Identify which cell holds the provided text, then report its [x, y] central coordinate. 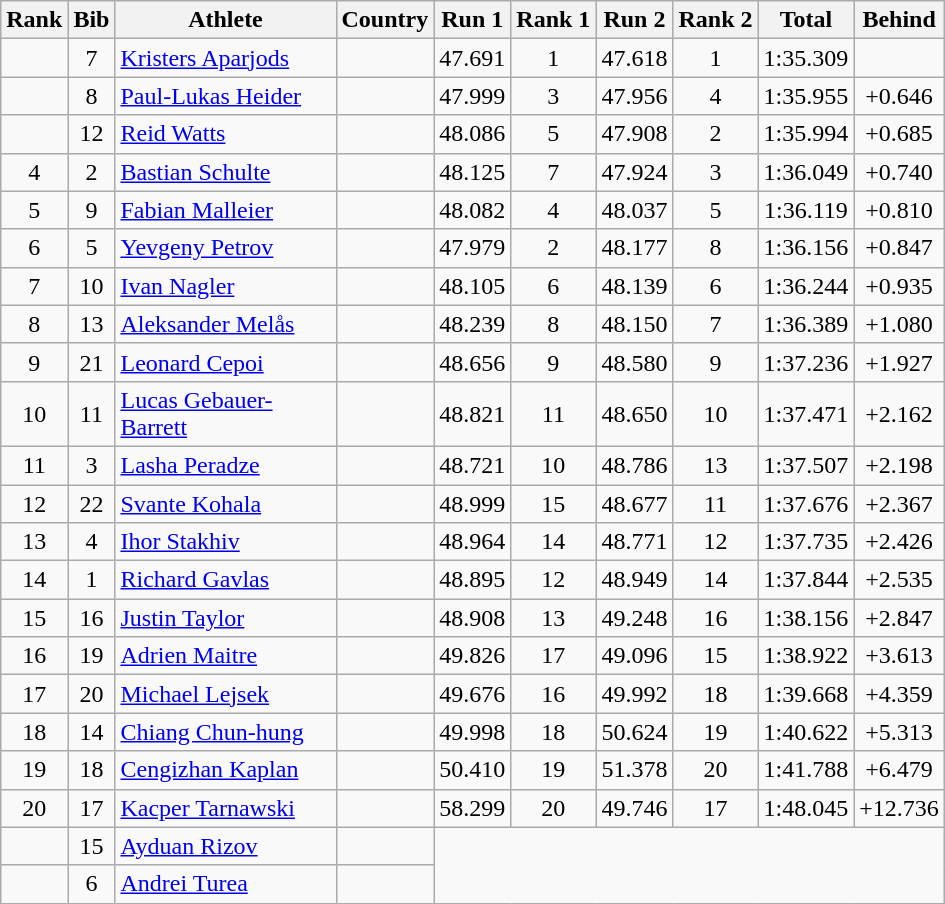
Behind [900, 20]
Ihor Stakhiv [226, 542]
48.177 [634, 248]
Fabian Malleier [226, 210]
47.999 [472, 96]
+2.367 [900, 503]
48.771 [634, 542]
+12.736 [900, 808]
+2.162 [900, 414]
+5.313 [900, 732]
Rank 2 [716, 20]
Reid Watts [226, 134]
Chiang Chun-hung [226, 732]
Athlete [226, 20]
+2.198 [900, 465]
1:41.788 [806, 770]
1:38.156 [806, 618]
Yevgeny Petrov [226, 248]
Rank 1 [554, 20]
Michael Lejsek [226, 694]
+2.847 [900, 618]
Bastian Schulte [226, 172]
Lucas Gebauer-Barrett [226, 414]
48.086 [472, 134]
Kristers Aparjods [226, 58]
49.096 [634, 656]
48.656 [472, 362]
1:35.955 [806, 96]
1:37.236 [806, 362]
Leonard Cepoi [226, 362]
51.378 [634, 770]
48.949 [634, 580]
47.618 [634, 58]
49.826 [472, 656]
22 [92, 503]
Total [806, 20]
48.082 [472, 210]
58.299 [472, 808]
1:39.668 [806, 694]
Cengizhan Kaplan [226, 770]
Justin Taylor [226, 618]
1:37.676 [806, 503]
48.999 [472, 503]
Lasha Peradze [226, 465]
1:35.309 [806, 58]
+3.613 [900, 656]
+1.080 [900, 324]
+2.426 [900, 542]
47.908 [634, 134]
Run 1 [472, 20]
Bib [92, 20]
+0.646 [900, 96]
Ivan Nagler [226, 286]
21 [92, 362]
48.125 [472, 172]
Aleksander Melås [226, 324]
1:35.994 [806, 134]
48.580 [634, 362]
1:36.119 [806, 210]
49.998 [472, 732]
+4.359 [900, 694]
1:37.507 [806, 465]
1:37.844 [806, 580]
Country [385, 20]
+1.927 [900, 362]
48.895 [472, 580]
1:36.244 [806, 286]
+2.535 [900, 580]
Paul-Lukas Heider [226, 96]
48.139 [634, 286]
+0.685 [900, 134]
Adrien Maitre [226, 656]
49.248 [634, 618]
48.150 [634, 324]
48.821 [472, 414]
1:36.389 [806, 324]
+0.810 [900, 210]
Run 2 [634, 20]
47.956 [634, 96]
Richard Gavlas [226, 580]
Andrei Turea [226, 884]
47.924 [634, 172]
49.746 [634, 808]
48.786 [634, 465]
48.721 [472, 465]
1:37.471 [806, 414]
48.239 [472, 324]
50.410 [472, 770]
+0.935 [900, 286]
47.979 [472, 248]
+6.479 [900, 770]
47.691 [472, 58]
48.908 [472, 618]
1:48.045 [806, 808]
49.992 [634, 694]
48.105 [472, 286]
48.677 [634, 503]
+0.847 [900, 248]
1:36.049 [806, 172]
48.037 [634, 210]
1:37.735 [806, 542]
49.676 [472, 694]
48.650 [634, 414]
1:40.622 [806, 732]
Rank [34, 20]
Svante Kohala [226, 503]
+0.740 [900, 172]
48.964 [472, 542]
Kacper Tarnawski [226, 808]
Ayduan Rizov [226, 846]
1:38.922 [806, 656]
1:36.156 [806, 248]
50.624 [634, 732]
